Scan for the cell matching the given text and deliver its [X, Y] coordinate at center. 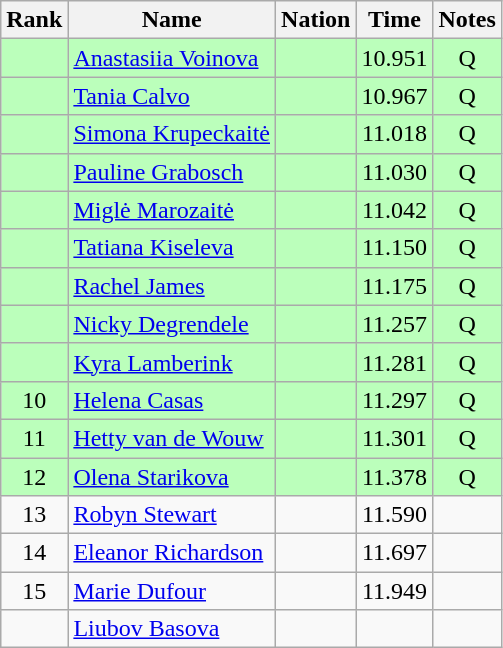
13 [34, 515]
14 [34, 553]
11.030 [394, 172]
Eleanor Richardson [172, 553]
11.042 [394, 210]
10 [34, 400]
Olena Starikova [172, 477]
10.967 [394, 96]
Name [172, 20]
11.257 [394, 324]
Rachel James [172, 286]
11 [34, 438]
11.297 [394, 400]
Helena Casas [172, 400]
Time [394, 20]
11.949 [394, 591]
Nation [316, 20]
11.150 [394, 248]
11.018 [394, 134]
11.301 [394, 438]
11.175 [394, 286]
Kyra Lamberink [172, 362]
Robyn Stewart [172, 515]
Tania Calvo [172, 96]
Tatiana Kiseleva [172, 248]
Simona Krupeckaitė [172, 134]
Rank [34, 20]
Hetty van de Wouw [172, 438]
Anastasiia Voinova [172, 58]
11.590 [394, 515]
15 [34, 591]
11.281 [394, 362]
10.951 [394, 58]
Miglė Marozaitė [172, 210]
11.697 [394, 553]
Liubov Basova [172, 629]
12 [34, 477]
Pauline Grabosch [172, 172]
Nicky Degrendele [172, 324]
Notes [467, 20]
Marie Dufour [172, 591]
11.378 [394, 477]
